Detect which cell encompasses the target text, then output its [x, y] center coordinate. 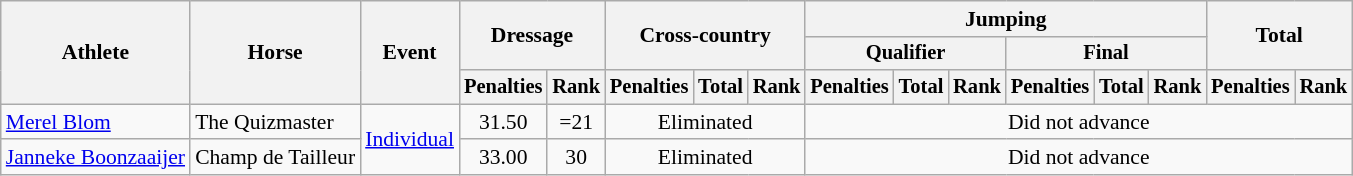
Event [410, 52]
Jumping [1006, 19]
Individual [410, 140]
33.00 [503, 158]
30 [576, 158]
Champ de Tailleur [275, 158]
31.50 [503, 122]
=21 [576, 122]
Horse [275, 52]
Cross-country [705, 36]
Qualifier [905, 54]
Final [1106, 54]
Merel Blom [96, 122]
The Quizmaster [275, 122]
Janneke Boonzaaijer [96, 158]
Athlete [96, 52]
Dressage [532, 36]
